Return (X, Y) of the center of cell containing provided text 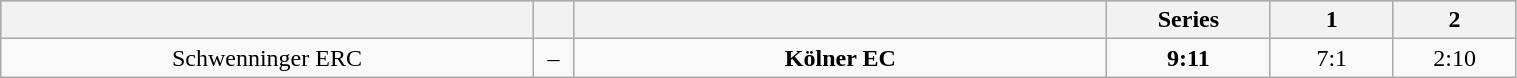
– (554, 58)
9:11 (1189, 58)
Series (1189, 20)
Schwenninger ERC (267, 58)
2:10 (1454, 58)
2 (1454, 20)
7:1 (1332, 58)
1 (1332, 20)
Kölner EC (840, 58)
